Find where the given text appears and provide that cell's center as [x, y] coordinate. 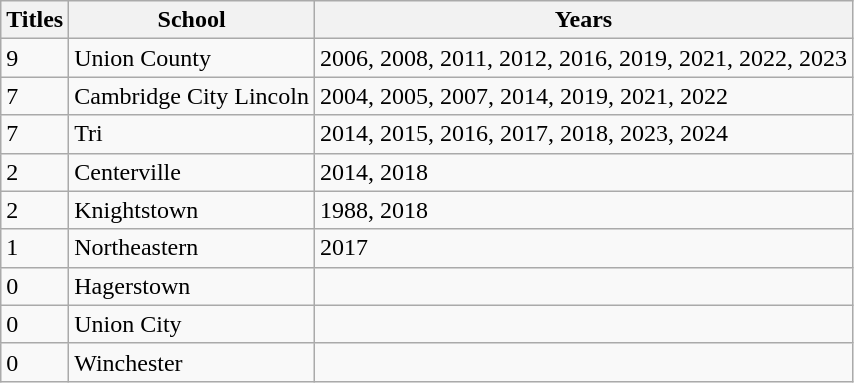
Years [583, 20]
School [192, 20]
2004, 2005, 2007, 2014, 2019, 2021, 2022 [583, 96]
2006, 2008, 2011, 2012, 2016, 2019, 2021, 2022, 2023 [583, 58]
Titles [35, 20]
Union City [192, 324]
2014, 2018 [583, 172]
1 [35, 248]
Union County [192, 58]
Northeastern [192, 248]
Knightstown [192, 210]
9 [35, 58]
2014, 2015, 2016, 2017, 2018, 2023, 2024 [583, 134]
1988, 2018 [583, 210]
Hagerstown [192, 286]
Cambridge City Lincoln [192, 96]
Winchester [192, 362]
Centerville [192, 172]
2017 [583, 248]
Tri [192, 134]
